Return the [X, Y] coordinate for the center point of the cell that contains the specified text.  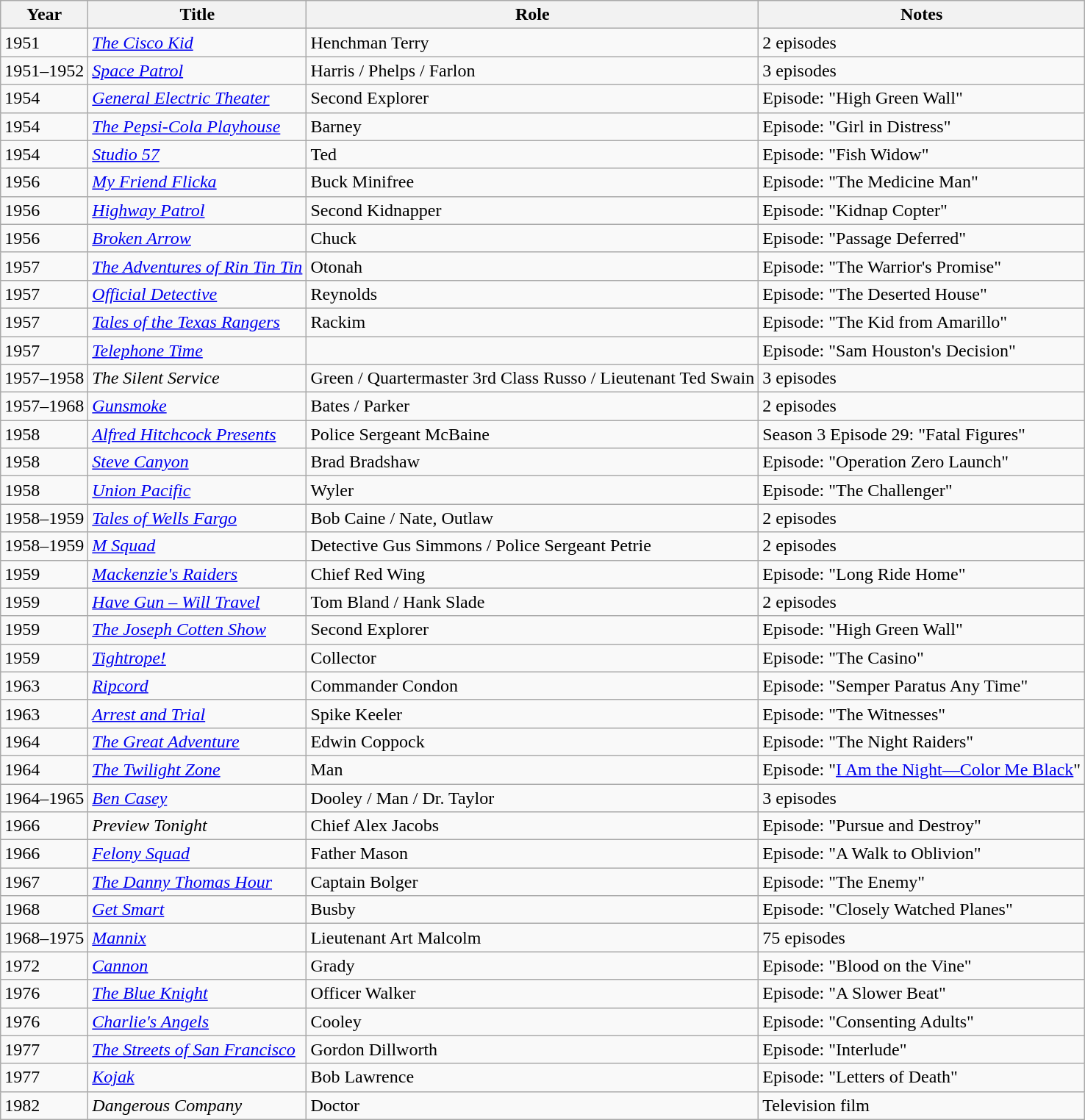
Episode: "The Kid from Amarillo" [922, 322]
Rackim [532, 322]
General Electric Theater [197, 98]
Episode: "Fish Widow" [922, 154]
Barney [532, 126]
Police Sergeant McBaine [532, 434]
Episode: "Long Ride Home" [922, 574]
Preview Tonight [197, 826]
Tom Bland / Hank Slade [532, 602]
Chuck [532, 238]
Highway Patrol [197, 210]
Tightrope! [197, 658]
Dooley / Man / Dr. Taylor [532, 797]
The Cisco Kid [197, 43]
Buck Minifree [532, 182]
Telephone Time [197, 351]
Episode: "Consenting Adults" [922, 1022]
Get Smart [197, 910]
Bates / Parker [532, 406]
Episode: "Passage Deferred" [922, 238]
Reynolds [532, 294]
Union Pacific [197, 490]
1982 [44, 1105]
Broken Arrow [197, 238]
Doctor [532, 1105]
Have Gun – Will Travel [197, 602]
Bob Caine / Nate, Outlaw [532, 518]
Notes [922, 15]
Episode: "The Medicine Man" [922, 182]
Felony Squad [197, 854]
The Great Adventure [197, 742]
The Joseph Cotten Show [197, 630]
Episode: "A Slower Beat" [922, 994]
Second Kidnapper [532, 210]
Episode: "The Warrior's Promise" [922, 266]
1968–1975 [44, 938]
1967 [44, 882]
Ripcord [197, 686]
Episode: "Blood on the Vine" [922, 966]
Bob Lawrence [532, 1077]
Grady [532, 966]
The Adventures of Rin Tin Tin [197, 266]
Episode: "Sam Houston's Decision" [922, 351]
Tales of the Texas Rangers [197, 322]
Episode: "The Night Raiders" [922, 742]
1968 [44, 910]
Captain Bolger [532, 882]
Episode: "The Casino" [922, 658]
Chief Red Wing [532, 574]
The Silent Service [197, 378]
Collector [532, 658]
Alfred Hitchcock Presents [197, 434]
Episode: "The Witnesses" [922, 714]
M Squad [197, 546]
Season 3 Episode 29: "Fatal Figures" [922, 434]
Wyler [532, 490]
Year [44, 15]
Episode: "Semper Paratus Any Time" [922, 686]
Arrest and Trial [197, 714]
Harris / Phelps / Farlon [532, 71]
Episode: "Pursue and Destroy" [922, 826]
Man [532, 769]
The Streets of San Francisco [197, 1049]
Episode: "The Enemy" [922, 882]
Spike Keeler [532, 714]
Episode: "Interlude" [922, 1049]
Charlie's Angels [197, 1022]
Studio 57 [197, 154]
1964–1965 [44, 797]
Gordon Dillworth [532, 1049]
Episode: "Letters of Death" [922, 1077]
1951 [44, 43]
1957–1958 [44, 378]
Episode: "The Challenger" [922, 490]
Episode: "Kidnap Copter" [922, 210]
Episode: "A Walk to Oblivion" [922, 854]
Mackenzie's Raiders [197, 574]
Detective Gus Simmons / Police Sergeant Petrie [532, 546]
The Pepsi-Cola Playhouse [197, 126]
Edwin Coppock [532, 742]
1957–1968 [44, 406]
Gunsmoke [197, 406]
Cooley [532, 1022]
Official Detective [197, 294]
Dangerous Company [197, 1105]
Kojak [197, 1077]
Space Patrol [197, 71]
The Danny Thomas Hour [197, 882]
Ted [532, 154]
Episode: "Operation Zero Launch" [922, 462]
Ben Casey [197, 797]
Chief Alex Jacobs [532, 826]
My Friend Flicka [197, 182]
Otonah [532, 266]
Cannon [197, 966]
Episode: "I Am the Night—Color Me Black" [922, 769]
1972 [44, 966]
75 episodes [922, 938]
Henchman Terry [532, 43]
The Blue Knight [197, 994]
Title [197, 15]
The Twilight Zone [197, 769]
1951–1952 [44, 71]
Role [532, 15]
Television film [922, 1105]
Officer Walker [532, 994]
Episode: "The Deserted House" [922, 294]
Steve Canyon [197, 462]
Commander Condon [532, 686]
Lieutenant Art Malcolm [532, 938]
Episode: "Girl in Distress" [922, 126]
Mannix [197, 938]
Tales of Wells Fargo [197, 518]
Brad Bradshaw [532, 462]
Busby [532, 910]
Green / Quartermaster 3rd Class Russo / Lieutenant Ted Swain [532, 378]
Episode: "Closely Watched Planes" [922, 910]
Father Mason [532, 854]
